From the cell containing the given text, extract its center point as [X, Y] coordinate. 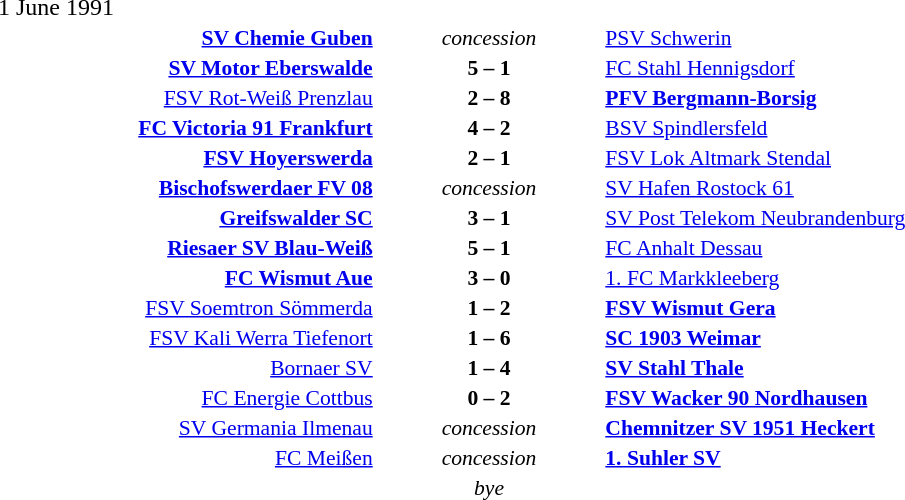
2 – 8 [490, 98]
4 – 2 [490, 128]
0 – 2 [490, 398]
1 – 6 [490, 338]
3 – 0 [490, 278]
1 – 4 [490, 368]
3 – 1 [490, 218]
2 – 1 [490, 158]
1 – 2 [490, 308]
